Search for the cell housing the specified text and yield its (x, y) center coordinate. 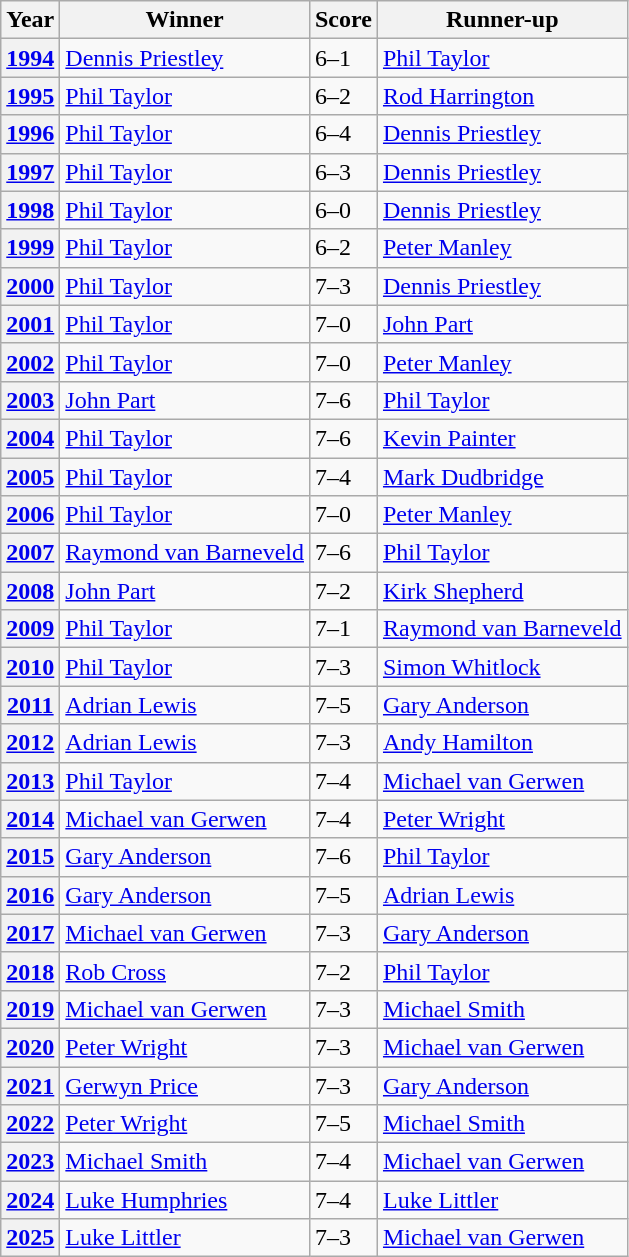
2010 (30, 667)
2011 (30, 705)
1999 (30, 248)
2015 (30, 857)
6–1 (343, 58)
Kevin Painter (502, 438)
Rob Cross (185, 971)
2008 (30, 591)
1995 (30, 96)
6–4 (343, 134)
2005 (30, 477)
1998 (30, 210)
2022 (30, 1124)
Rod Harrington (502, 96)
2025 (30, 1238)
Kirk Shepherd (502, 591)
2018 (30, 971)
2013 (30, 781)
6–0 (343, 210)
2006 (30, 515)
Gerwyn Price (185, 1085)
2016 (30, 895)
Winner (185, 20)
Mark Dudbridge (502, 477)
1996 (30, 134)
2001 (30, 324)
2007 (30, 553)
Score (343, 20)
6–3 (343, 172)
2020 (30, 1047)
Runner-up (502, 20)
2000 (30, 286)
Luke Humphries (185, 1200)
2023 (30, 1162)
2004 (30, 438)
2024 (30, 1200)
Year (30, 20)
2009 (30, 629)
1997 (30, 172)
Andy Hamilton (502, 743)
2017 (30, 933)
2019 (30, 1009)
2003 (30, 400)
2012 (30, 743)
2021 (30, 1085)
2014 (30, 819)
2002 (30, 362)
Simon Whitlock (502, 667)
1994 (30, 58)
7–1 (343, 629)
